Detect which cell encompasses the target text, then output its (x, y) center coordinate. 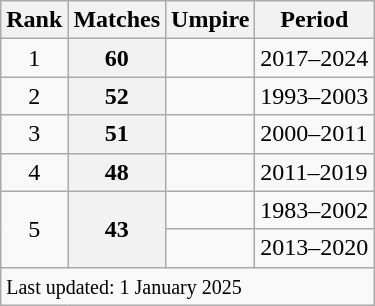
1983–2002 (314, 210)
4 (34, 172)
Last updated: 1 January 2025 (188, 286)
2011–2019 (314, 172)
48 (117, 172)
2013–2020 (314, 248)
1 (34, 58)
2 (34, 96)
Matches (117, 20)
51 (117, 134)
Rank (34, 20)
5 (34, 229)
Period (314, 20)
3 (34, 134)
Umpire (210, 20)
60 (117, 58)
2017–2024 (314, 58)
43 (117, 229)
52 (117, 96)
2000–2011 (314, 134)
1993–2003 (314, 96)
